Find where the given text appears and provide that cell's center as [x, y] coordinate. 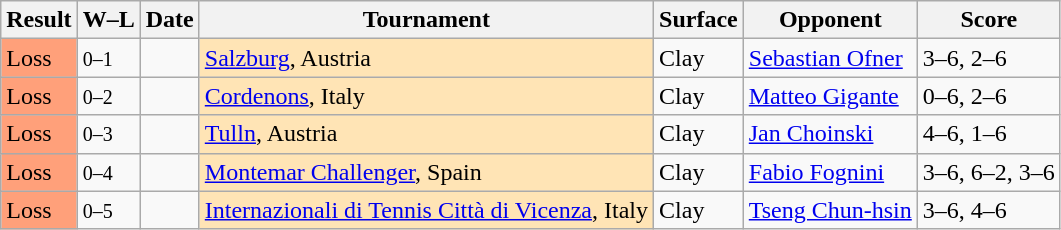
Fabio Fognini [830, 172]
Result [39, 20]
Tseng Chun-hsin [830, 210]
0–1 [108, 58]
Surface [699, 20]
Opponent [830, 20]
0–3 [108, 134]
3–6, 4–6 [988, 210]
Score [988, 20]
Cordenons, Italy [426, 96]
Sebastian Ofner [830, 58]
3–6, 2–6 [988, 58]
0–2 [108, 96]
Tournament [426, 20]
3–6, 6–2, 3–6 [988, 172]
0–4 [108, 172]
Montemar Challenger, Spain [426, 172]
4–6, 1–6 [988, 134]
Internazionali di Tennis Città di Vicenza, Italy [426, 210]
W–L [108, 20]
Jan Choinski [830, 134]
Date [170, 20]
Matteo Gigante [830, 96]
0–5 [108, 210]
Tulln, Austria [426, 134]
Salzburg, Austria [426, 58]
0–6, 2–6 [988, 96]
